Search for the cell housing the specified text and yield its [x, y] center coordinate. 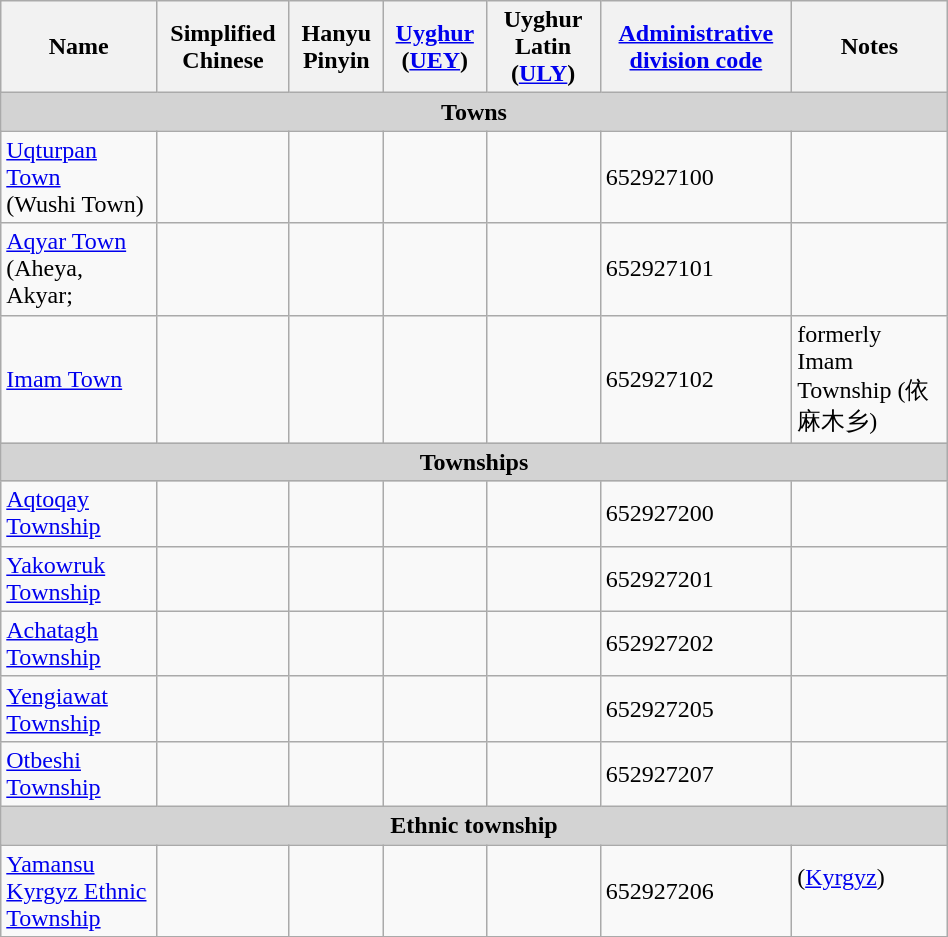
Uqturpan Town(Wushi Town) [79, 177]
652927206 [696, 890]
Yengiawat Township [79, 708]
652927102 [696, 379]
Name [79, 47]
Yamansu Kyrgyz Ethnic Township [79, 890]
Achatagh Township [79, 644]
Simplified Chinese [224, 47]
Aqyar Town (Aheya, Akyar; [79, 269]
Notes [870, 47]
652927101 [696, 269]
652927100 [696, 177]
Hanyu Pinyin [336, 47]
652927200 [696, 514]
Uyghur (UEY) [434, 47]
Yakowruk Township [79, 578]
Townships [474, 462]
Imam Town [79, 379]
Administrative division code [696, 47]
(Kyrgyz) [870, 890]
Towns [474, 112]
Ethnic township [474, 825]
652927205 [696, 708]
Otbeshi Township [79, 774]
652927207 [696, 774]
formerly Imam Township (依麻木乡) [870, 379]
652927202 [696, 644]
Uyghur Latin (ULY) [543, 47]
Aqtoqay Township [79, 514]
652927201 [696, 578]
